Determine the (X, Y) coordinate at the center of the cell enclosing the given text.  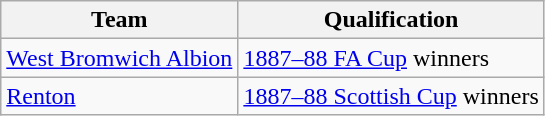
West Bromwich Albion (120, 58)
Renton (120, 96)
1887–88 Scottish Cup winners (391, 96)
Qualification (391, 20)
Team (120, 20)
1887–88 FA Cup winners (391, 58)
